Capture the cell that displays the provided text and extract its (x, y) central coordinate. 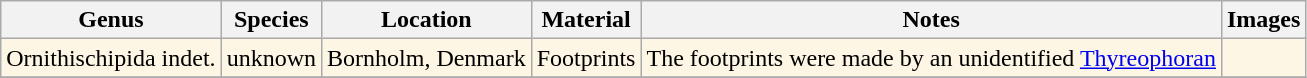
Ornithischipida indet. (111, 58)
Genus (111, 20)
unknown (271, 58)
Material (586, 20)
Notes (931, 20)
Species (271, 20)
Location (427, 20)
The footprints were made by an unidentified Thyreophoran (931, 58)
Bornholm, Denmark (427, 58)
Footprints (586, 58)
Images (1263, 20)
